Identify which cell holds the provided text, then report its (x, y) central coordinate. 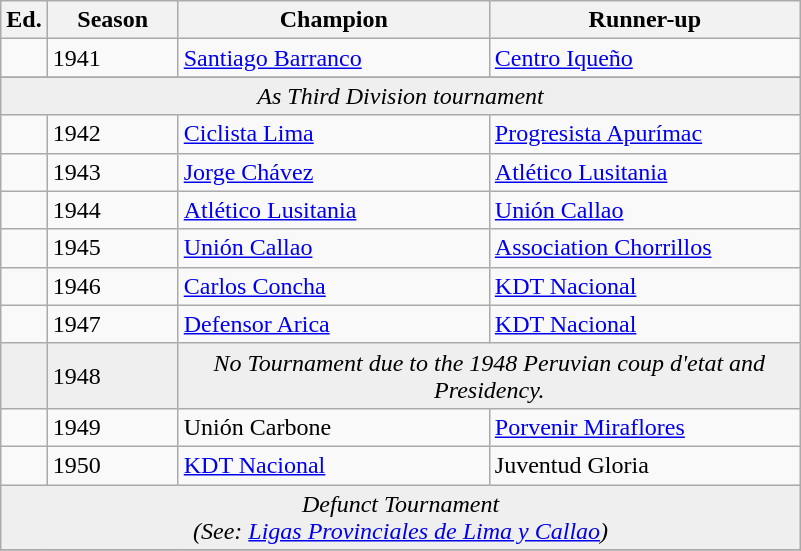
Champion (334, 20)
Progresista Apurímac (644, 134)
1945 (112, 248)
1948 (112, 376)
Carlos Concha (334, 286)
Porvenir Miraflores (644, 427)
Association Chorrillos (644, 248)
Defunct Tournament(See: Ligas Provinciales de Lima y Callao) (401, 516)
1950 (112, 465)
Ed. (24, 20)
Season (112, 20)
Unión Carbone (334, 427)
Ciclista Lima (334, 134)
1943 (112, 172)
No Tournament due to the 1948 Peruvian coup d'etat and Presidency. (489, 376)
Juventud Gloria (644, 465)
1949 (112, 427)
1944 (112, 210)
Santiago Barranco (334, 58)
Defensor Arica (334, 324)
1947 (112, 324)
Centro Iqueño (644, 58)
As Third Division tournament (401, 96)
Jorge Chávez (334, 172)
1946 (112, 286)
1941 (112, 58)
Runner-up (644, 20)
1942 (112, 134)
